For the text-containing cell, return its midpoint in (X, Y) coordinate format. 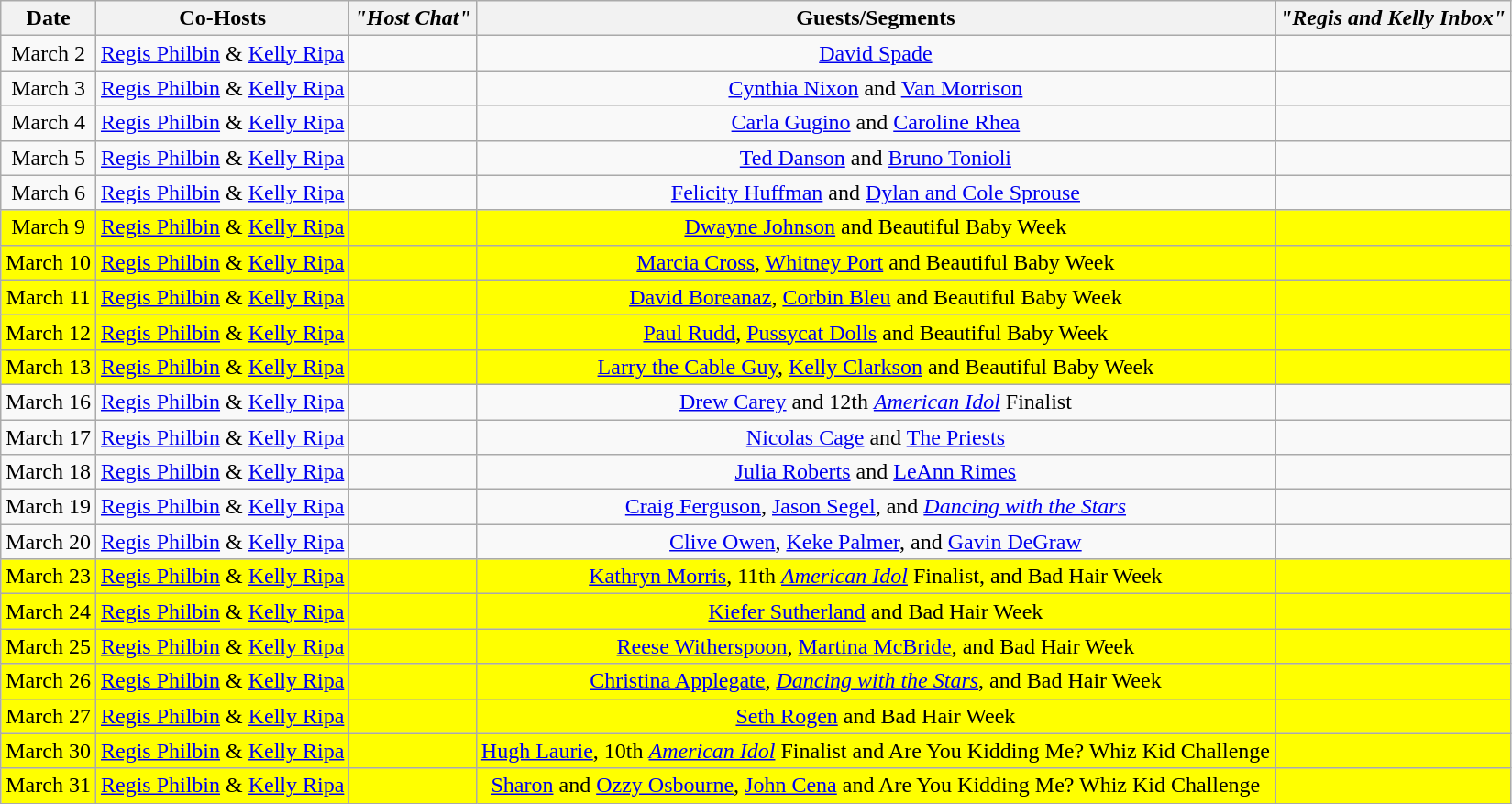
March 12 (49, 332)
Guests/Segments (875, 18)
Paul Rudd, Pussycat Dolls and Beautiful Baby Week (875, 332)
March 17 (49, 437)
Larry the Cable Guy, Kelly Clarkson and Beautiful Baby Week (875, 367)
Julia Roberts and LeAnn Rimes (875, 472)
Ted Danson and Bruno Tonioli (875, 158)
Reese Witherspoon, Martina McBride, and Bad Hair Week (875, 646)
March 18 (49, 472)
March 4 (49, 123)
March 6 (49, 193)
Kiefer Sutherland and Bad Hair Week (875, 611)
David Spade (875, 53)
Hugh Laurie, 10th American Idol Finalist and Are You Kidding Me? Whiz Kid Challenge (875, 751)
Nicolas Cage and The Priests (875, 437)
Clive Owen, Keke Palmer, and Gavin DeGraw (875, 542)
Cynthia Nixon and Van Morrison (875, 88)
March 16 (49, 402)
March 9 (49, 227)
March 13 (49, 367)
March 10 (49, 262)
March 3 (49, 88)
March 24 (49, 611)
Seth Rogen and Bad Hair Week (875, 716)
March 31 (49, 786)
Sharon and Ozzy Osbourne, John Cena and Are You Kidding Me? Whiz Kid Challenge (875, 786)
David Boreanaz, Corbin Bleu and Beautiful Baby Week (875, 297)
Felicity Huffman and Dylan and Cole Sprouse (875, 193)
Date (49, 18)
Dwayne Johnson and Beautiful Baby Week (875, 227)
March 11 (49, 297)
Carla Gugino and Caroline Rhea (875, 123)
Co-Hosts (222, 18)
March 19 (49, 507)
March 30 (49, 751)
March 26 (49, 681)
"Host Chat" (413, 18)
Kathryn Morris, 11th American Idol Finalist, and Bad Hair Week (875, 577)
"Regis and Kelly Inbox" (1392, 18)
Drew Carey and 12th American Idol Finalist (875, 402)
Marcia Cross, Whitney Port and Beautiful Baby Week (875, 262)
Craig Ferguson, Jason Segel, and Dancing with the Stars (875, 507)
March 2 (49, 53)
March 5 (49, 158)
Christina Applegate, Dancing with the Stars, and Bad Hair Week (875, 681)
March 23 (49, 577)
March 27 (49, 716)
March 20 (49, 542)
March 25 (49, 646)
